Identify which cell holds the provided text, then report its (X, Y) central coordinate. 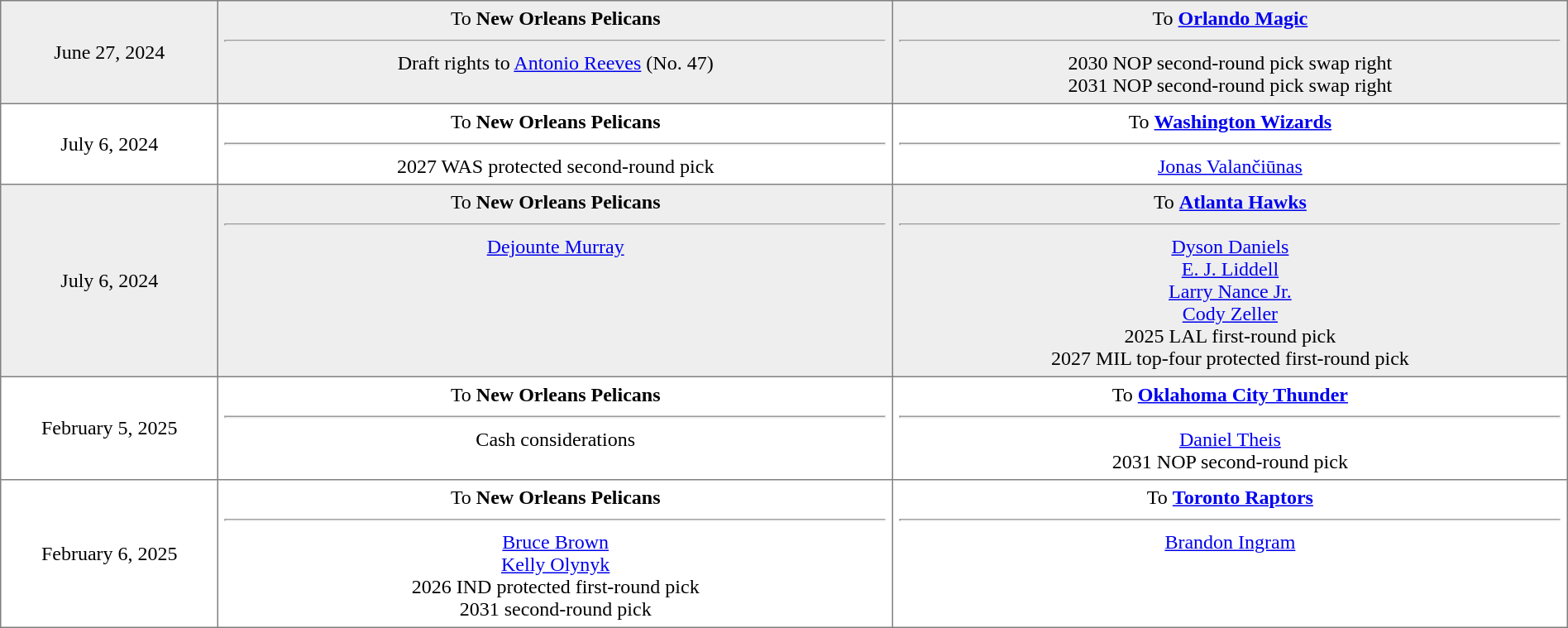
To Atlanta Hawks Dyson Daniels E. J. Liddell Larry Nance Jr. Cody Zeller2025 LAL first-round pick2027 MIL top-four protected first-round pick (1231, 280)
June 27, 2024 (109, 52)
To Washington Wizards Jonas Valančiūnas (1231, 144)
To Toronto Raptors Brandon Ingram (1231, 554)
To New Orleans Pelicans Dejounte Murray (556, 280)
To New Orleans Pelicans2027 WAS protected second-round pick (556, 144)
February 6, 2025 (109, 554)
February 5, 2025 (109, 428)
To New Orleans PelicansCash considerations (556, 428)
To New Orleans PelicansDraft rights to Antonio Reeves (No. 47) (556, 52)
To Orlando Magic2030 NOP second-round pick swap right2031 NOP second-round pick swap right (1231, 52)
To Oklahoma City Thunder Daniel Theis2031 NOP second-round pick (1231, 428)
To New Orleans Pelicans Bruce Brown Kelly Olynyk2026 IND protected first-round pick2031 second-round pick (556, 554)
